Return the [X, Y] coordinate for the center point of the cell that contains the specified text.  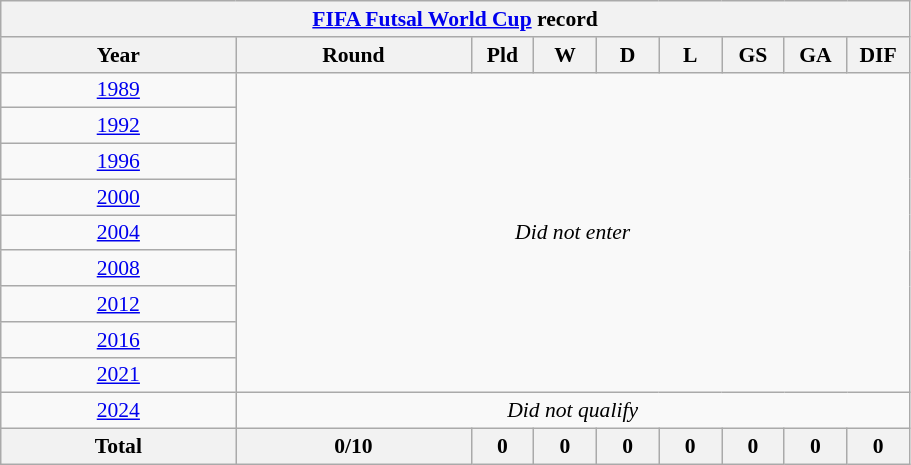
0/10 [354, 447]
2008 [118, 269]
2024 [118, 411]
Did not enter [573, 232]
2000 [118, 197]
2021 [118, 375]
FIFA Futsal World Cup record [456, 19]
2016 [118, 340]
Total [118, 447]
2012 [118, 304]
GA [816, 55]
D [628, 55]
1996 [118, 162]
Round [354, 55]
W [566, 55]
Pld [502, 55]
1992 [118, 126]
Year [118, 55]
1989 [118, 90]
GS [754, 55]
L [690, 55]
Did not qualify [573, 411]
DIF [878, 55]
2004 [118, 233]
